Return [X, Y] of the center of cell containing provided text 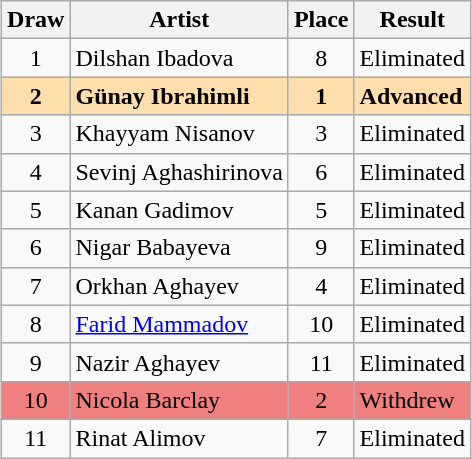
Draw [36, 20]
Kanan Gadimov [179, 210]
Artist [179, 20]
Dilshan Ibadova [179, 58]
Günay Ibrahimli [179, 96]
Khayyam Nisanov [179, 134]
Rinat Alimov [179, 438]
Result [412, 20]
Nazir Aghayev [179, 362]
Orkhan Aghayev [179, 286]
Nigar Babayeva [179, 248]
Nicola Barclay [179, 400]
Sevinj Aghashirinova [179, 172]
Farid Mammadov [179, 324]
Advanced [412, 96]
Place [321, 20]
Withdrew [412, 400]
